For the text-containing cell, return its midpoint in [x, y] coordinate format. 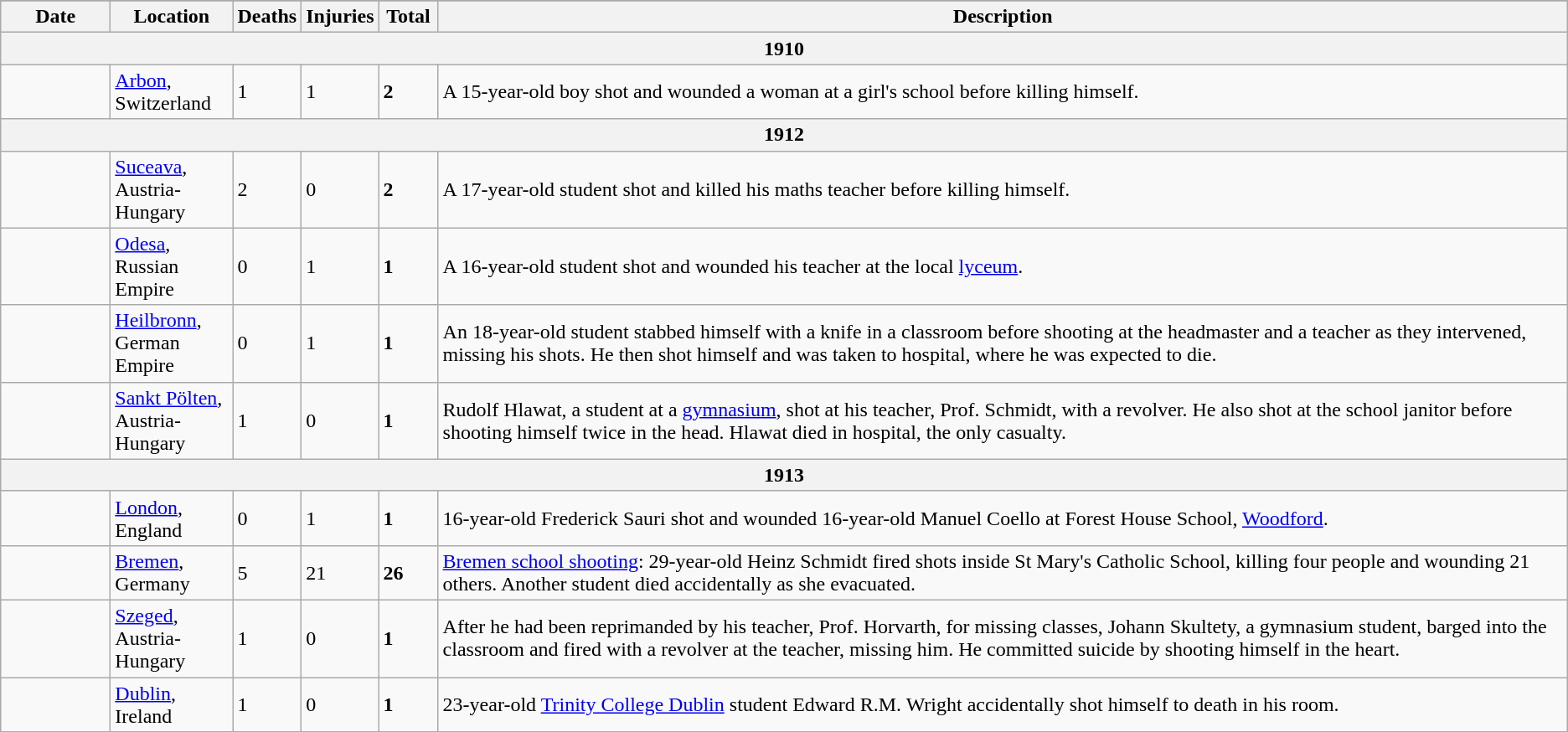
21 [340, 573]
5 [267, 573]
Sankt Pölten, Austria-Hungary [172, 420]
Location [172, 17]
1912 [784, 135]
Date [55, 17]
Szeged, Austria-Hungary [172, 638]
Dublin, Ireland [172, 704]
A 17-year-old student shot and killed his maths teacher before killing himself. [1003, 189]
London, England [172, 518]
1910 [784, 49]
23-year-old Trinity College Dublin student Edward R.M. Wright accidentally shot himself to death in his room. [1003, 704]
Heilbronn, German Empire [172, 343]
Bremen, Germany [172, 573]
16-year-old Frederick Sauri shot and wounded 16-year-old Manuel Coello at Forest House School, Woodford. [1003, 518]
Description [1003, 17]
Suceava, Austria-Hungary [172, 189]
Injuries [340, 17]
Arbon, Switzerland [172, 92]
Total [409, 17]
1913 [784, 475]
A 15-year-old boy shot and wounded a woman at a girl's school before killing himself. [1003, 92]
Deaths [267, 17]
26 [409, 573]
Odesa, Russian Empire [172, 266]
A 16-year-old student shot and wounded his teacher at the local lyceum. [1003, 266]
